Search for the cell housing the specified text and yield its [X, Y] center coordinate. 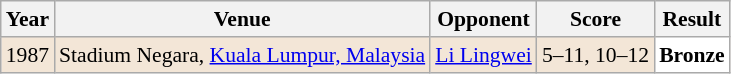
Stadium Negara, Kuala Lumpur, Malaysia [242, 55]
Result [692, 19]
Score [596, 19]
Venue [242, 19]
Opponent [484, 19]
Year [28, 19]
Li Lingwei [484, 55]
1987 [28, 55]
5–11, 10–12 [596, 55]
Bronze [692, 55]
